Capture the cell that displays the provided text and extract its [x, y] central coordinate. 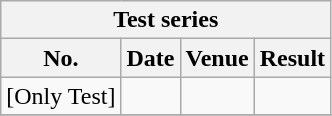
Venue [217, 58]
[Only Test] [61, 96]
Result [292, 58]
No. [61, 58]
Date [150, 58]
Test series [166, 20]
